Determine the [X, Y] coordinate at the center of the cell enclosing the given text.  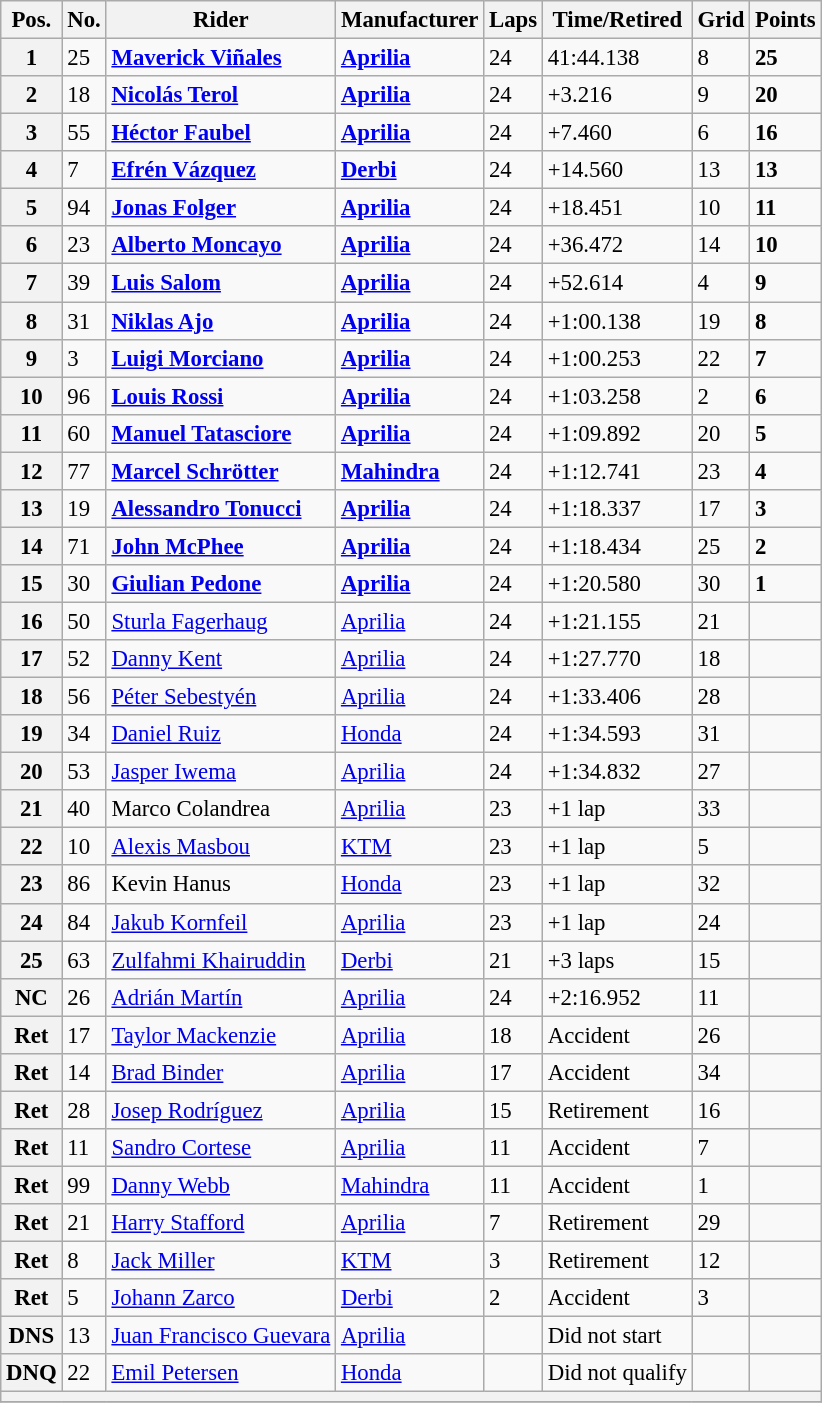
Danny Webb [220, 1185]
+36.472 [617, 245]
Daniel Ruiz [220, 734]
Johann Zarco [220, 1298]
+1:18.337 [617, 509]
94 [84, 208]
Marcel Schrötter [220, 471]
Did not qualify [617, 1373]
+14.560 [617, 170]
52 [84, 659]
Adrián Martín [220, 997]
Louis Rossi [220, 396]
Marco Colandrea [220, 809]
Kevin Hanus [220, 885]
Alexis Masbou [220, 847]
Zulfahmi Khairuddin [220, 960]
+1:34.832 [617, 772]
99 [84, 1185]
+1:20.580 [617, 584]
39 [84, 283]
Did not start [617, 1336]
+1:34.593 [617, 734]
+52.614 [617, 283]
+1:09.892 [617, 433]
Josep Rodríguez [220, 1110]
86 [84, 885]
+2:16.952 [617, 997]
Jonas Folger [220, 208]
Jasper Iwema [220, 772]
32 [720, 885]
NC [32, 997]
Giulian Pedone [220, 584]
+7.460 [617, 133]
Danny Kent [220, 659]
Héctor Faubel [220, 133]
Alberto Moncayo [220, 245]
DNS [32, 1336]
Péter Sebestyén [220, 697]
+1:27.770 [617, 659]
Time/Retired [617, 20]
Emil Petersen [220, 1373]
Brad Binder [220, 1073]
+1:00.253 [617, 358]
+1:33.406 [617, 697]
Laps [514, 20]
+1:00.138 [617, 321]
27 [720, 772]
Rider [220, 20]
40 [84, 809]
Niklas Ajo [220, 321]
+18.451 [617, 208]
+1:03.258 [617, 396]
33 [720, 809]
50 [84, 621]
Nicolás Terol [220, 95]
John McPhee [220, 546]
96 [84, 396]
Jakub Kornfeil [220, 922]
Juan Francisco Guevara [220, 1336]
Grid [720, 20]
+3.216 [617, 95]
Harry Stafford [220, 1223]
Maverick Viñales [220, 58]
Sandro Cortese [220, 1148]
63 [84, 960]
60 [84, 433]
+3 laps [617, 960]
56 [84, 697]
77 [84, 471]
53 [84, 772]
Points [786, 20]
Pos. [32, 20]
Luis Salom [220, 283]
Manuel Tatasciore [220, 433]
+1:21.155 [617, 621]
DNQ [32, 1373]
41:44.138 [617, 58]
Taylor Mackenzie [220, 1035]
71 [84, 546]
Luigi Morciano [220, 358]
Manufacturer [410, 20]
29 [720, 1223]
+1:12.741 [617, 471]
Sturla Fagerhaug [220, 621]
Alessandro Tonucci [220, 509]
Jack Miller [220, 1261]
55 [84, 133]
+1:18.434 [617, 546]
84 [84, 922]
No. [84, 20]
Efrén Vázquez [220, 170]
